Determine the (X, Y) coordinate at the center of the cell enclosing the given text.  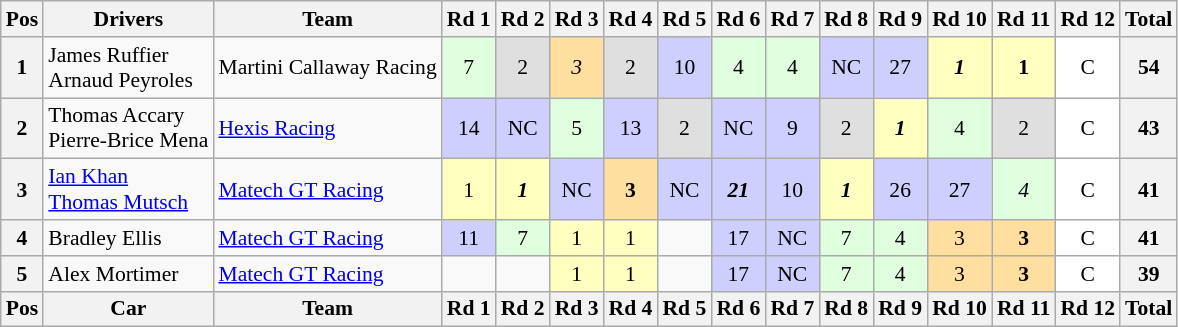
Alex Mortimer (128, 274)
43 (1148, 128)
13 (631, 128)
Car (128, 309)
39 (1148, 274)
Ian Khan Thomas Mutsch (128, 190)
Drivers (128, 19)
54 (1148, 68)
Thomas Accary Pierre-Brice Mena (128, 128)
James Ruffier Arnaud Peyroles (128, 68)
14 (469, 128)
9 (792, 128)
Martini Callaway Racing (327, 68)
21 (738, 190)
Hexis Racing (327, 128)
Bradley Ellis (128, 238)
11 (469, 238)
26 (900, 190)
